Provide the [X, Y] coordinate of the cell's center where the given text is located.  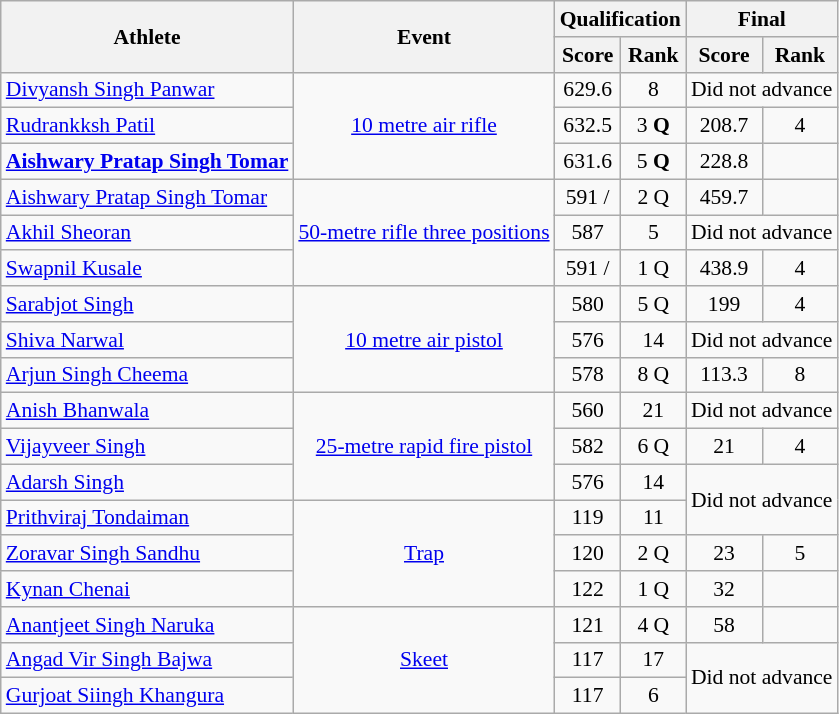
10 metre air pistol [424, 340]
578 [588, 375]
6 [654, 696]
8 Q [654, 375]
Trap [424, 554]
Vijayveer Singh [148, 447]
438.9 [724, 269]
119 [588, 518]
17 [654, 660]
199 [724, 304]
Rudrankksh Patil [148, 126]
Gurjoat Siingh Khangura [148, 696]
632.5 [588, 126]
Anish Bhanwala [148, 411]
Shiva Narwal [148, 340]
Athlete [148, 36]
Prithviraj Tondaiman [148, 518]
Skeet [424, 660]
122 [588, 589]
50-metre rifle three positions [424, 232]
582 [588, 447]
Divyansh Singh Panwar [148, 90]
Final [762, 19]
Akhil Sheoran [148, 233]
Anantjeet Singh Naruka [148, 625]
25-metre rapid fire pistol [424, 446]
587 [588, 233]
32 [724, 589]
Qualification [620, 19]
121 [588, 625]
208.7 [724, 126]
Arjun Singh Cheema [148, 375]
631.6 [588, 162]
459.7 [724, 197]
228.8 [724, 162]
560 [588, 411]
11 [654, 518]
58 [724, 625]
Swapnil Kusale [148, 269]
3 Q [654, 126]
Event [424, 36]
629.6 [588, 90]
113.3 [724, 375]
580 [588, 304]
23 [724, 554]
Sarabjot Singh [148, 304]
4 Q [654, 625]
120 [588, 554]
Adarsh Singh [148, 482]
10 metre air rifle [424, 126]
6 Q [654, 447]
Angad Vir Singh Bajwa [148, 660]
Zoravar Singh Sandhu [148, 554]
Kynan Chenai [148, 589]
